Scan for the cell matching the given text and deliver its [x, y] coordinate at center. 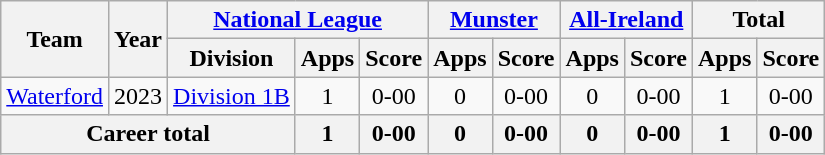
Munster [494, 20]
Waterford [55, 96]
Division [232, 58]
Total [758, 20]
Year [138, 39]
Division 1B [232, 96]
National League [298, 20]
2023 [138, 96]
Career total [148, 134]
Team [55, 39]
All-Ireland [626, 20]
